Determine the (X, Y) coordinate at the center of the cell enclosing the given text.  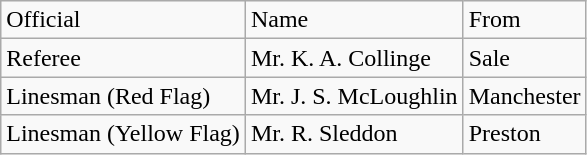
Referee (124, 58)
Linesman (Red Flag) (124, 96)
Manchester (524, 96)
Mr. J. S. McLoughlin (354, 96)
Linesman (Yellow Flag) (124, 134)
Official (124, 20)
Mr. R. Sleddon (354, 134)
Name (354, 20)
Mr. K. A. Collinge (354, 58)
Preston (524, 134)
Sale (524, 58)
From (524, 20)
